Output the [x, y] coordinate of the center of the cell containing the given text.  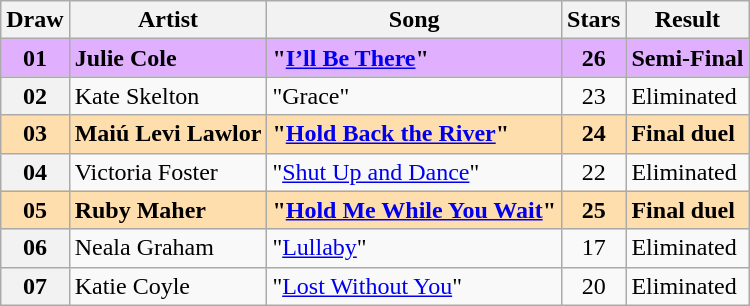
"I’ll Be There" [414, 58]
"Lost Without You" [414, 286]
20 [594, 286]
Draw [35, 20]
"Hold Back the River" [414, 134]
Katie Coyle [168, 286]
Result [688, 20]
Maiú Levi Lawlor [168, 134]
Song [414, 20]
01 [35, 58]
Julie Cole [168, 58]
23 [594, 96]
"Hold Me While You Wait" [414, 210]
"Lullaby" [414, 248]
"Grace" [414, 96]
22 [594, 172]
25 [594, 210]
03 [35, 134]
Ruby Maher [168, 210]
02 [35, 96]
07 [35, 286]
Artist [168, 20]
"Shut Up and Dance" [414, 172]
Neala Graham [168, 248]
Kate Skelton [168, 96]
Victoria Foster [168, 172]
06 [35, 248]
26 [594, 58]
24 [594, 134]
05 [35, 210]
Semi-Final [688, 58]
17 [594, 248]
04 [35, 172]
Stars [594, 20]
